Locate the cell with the specified text and output its (X, Y) center coordinate. 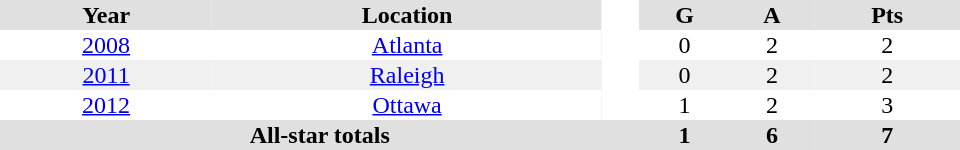
7 (887, 135)
2011 (106, 75)
Raleigh (407, 75)
Location (407, 15)
2012 (106, 105)
G (684, 15)
2008 (106, 45)
Year (106, 15)
All-star totals (320, 135)
Atlanta (407, 45)
Ottawa (407, 105)
6 (772, 135)
Pts (887, 15)
3 (887, 105)
A (772, 15)
